Return the (X, Y) coordinate for the center point of the cell that contains the specified text.  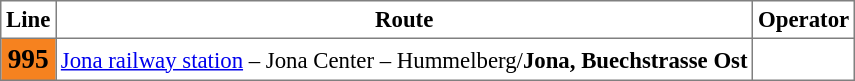
995 (28, 59)
Line (28, 20)
Route (404, 20)
Operator (804, 20)
Jona railway station – Jona Center – Hummelberg/Jona, Buechstrasse Ost (404, 59)
